Identify which cell holds the provided text, then report its (X, Y) central coordinate. 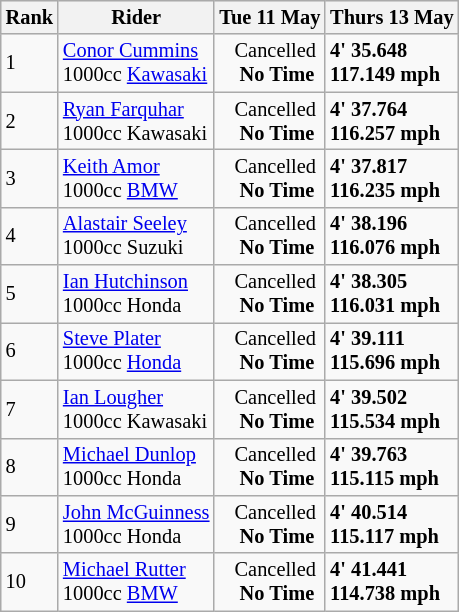
Thurs 13 May (392, 17)
10 (30, 582)
Rank (30, 17)
4' 38.196 116.076 mph (392, 236)
John McGuinness 1000cc Honda (136, 524)
Steve Plater 1000cc Honda (136, 351)
6 (30, 351)
Ian Hutchinson 1000cc Honda (136, 294)
Alastair Seeley 1000cc Suzuki (136, 236)
4' 39.111 115.696 mph (392, 351)
9 (30, 524)
8 (30, 467)
Tue 11 May (270, 17)
4' 39.763 115.115 mph (392, 467)
Conor Cummins 1000cc Kawasaki (136, 63)
4' 40.514 115.117 mph (392, 524)
4' 39.502 115.534 mph (392, 409)
4' 37.817 116.235 mph (392, 178)
3 (30, 178)
Ryan Farquhar 1000cc Kawasaki (136, 121)
4 (30, 236)
Keith Amor 1000cc BMW (136, 178)
4' 35.648 117.149 mph (392, 63)
5 (30, 294)
1 (30, 63)
Michael Dunlop 1000cc Honda (136, 467)
2 (30, 121)
4' 38.305 116.031 mph (392, 294)
Michael Rutter 1000cc BMW (136, 582)
4' 41.441 114.738 mph (392, 582)
Ian Lougher 1000cc Kawasaki (136, 409)
Rider (136, 17)
7 (30, 409)
4' 37.764 116.257 mph (392, 121)
